Pinpoint the cell where the given text exists, returning its [X, Y] midpoint coordinate. 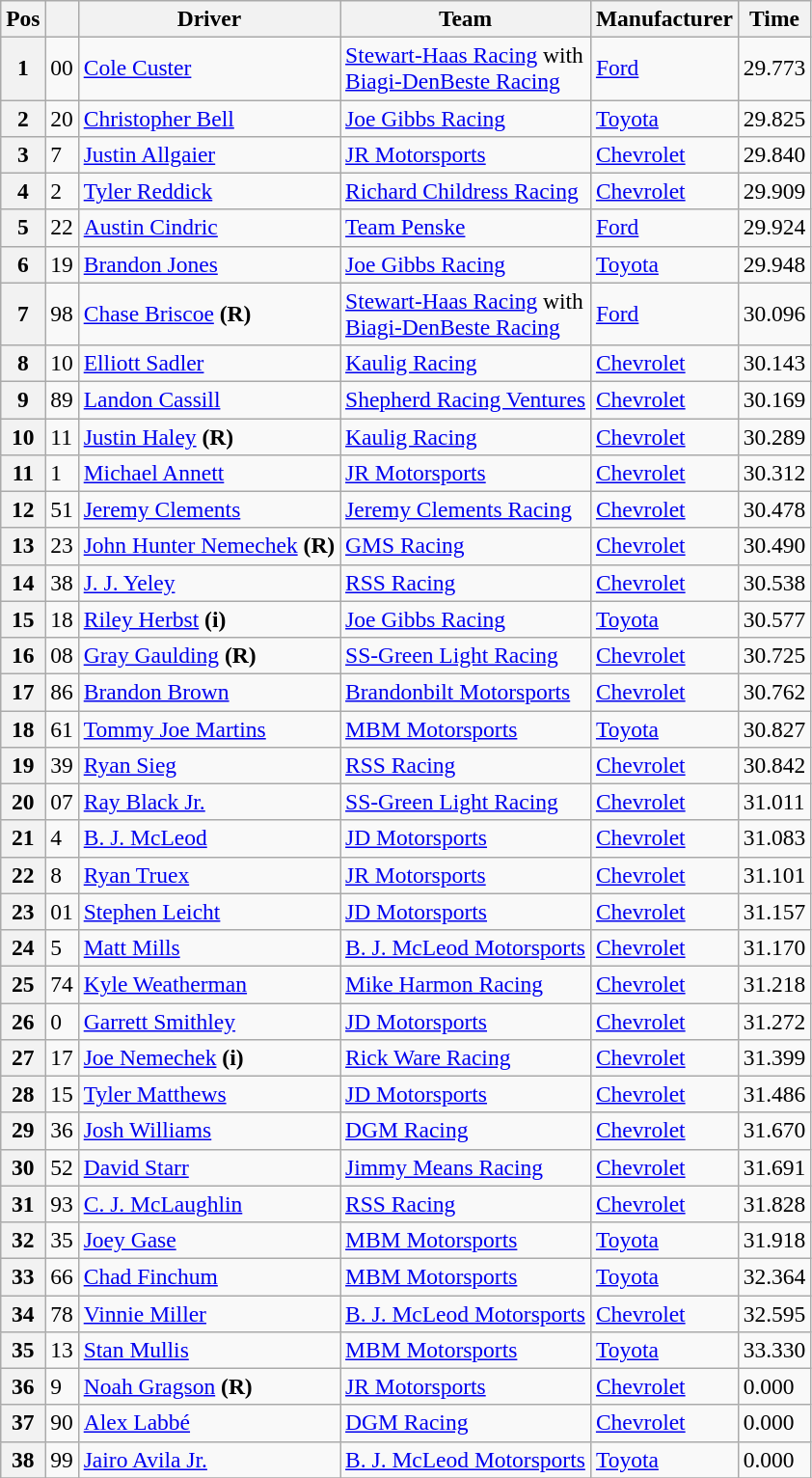
08 [62, 655]
30.096 [774, 315]
31.918 [774, 1240]
Manufacturer [663, 18]
Brandon Brown [208, 692]
Justin Haley (R) [208, 436]
Vinnie Miller [208, 1313]
32 [23, 1240]
Riley Herbst (i) [208, 619]
33.330 [774, 1350]
21 [23, 838]
3 [23, 154]
31.157 [774, 912]
Team [466, 18]
Ray Black Jr. [208, 802]
14 [23, 583]
30.762 [774, 692]
61 [62, 728]
Cole Custer [208, 68]
31.272 [774, 1021]
29.825 [774, 118]
Josh Williams [208, 1131]
Austin Cindric [208, 228]
29.909 [774, 191]
Jimmy Means Racing [466, 1167]
30.842 [774, 765]
29.948 [774, 264]
Stephen Leicht [208, 912]
Ryan Truex [208, 875]
J. J. Yeley [208, 583]
29 [23, 1131]
30.827 [774, 728]
30.725 [774, 655]
Tommy Joe Martins [208, 728]
31.101 [774, 875]
David Starr [208, 1167]
78 [62, 1313]
Chad Finchum [208, 1276]
31.486 [774, 1094]
32.595 [774, 1313]
31 [23, 1204]
31.828 [774, 1204]
39 [62, 765]
34 [23, 1313]
99 [62, 1460]
Joe Nemechek (i) [208, 1057]
Rick Ware Racing [466, 1057]
93 [62, 1204]
Stan Mullis [208, 1350]
Tyler Matthews [208, 1094]
31.083 [774, 838]
30.169 [774, 399]
Driver [208, 18]
37 [23, 1423]
00 [62, 68]
Richard Childress Racing [466, 191]
33 [23, 1276]
Joey Gase [208, 1240]
Pos [23, 18]
29.773 [774, 68]
30.478 [774, 509]
B. J. McLeod [208, 838]
Garrett Smithley [208, 1021]
31.670 [774, 1131]
24 [23, 947]
Noah Gragson (R) [208, 1386]
6 [23, 264]
30.490 [774, 546]
Jeremy Clements Racing [466, 509]
Kyle Weatherman [208, 984]
Mike Harmon Racing [466, 984]
52 [62, 1167]
31.691 [774, 1167]
John Hunter Nemechek (R) [208, 546]
86 [62, 692]
Jairo Avila Jr. [208, 1460]
07 [62, 802]
27 [23, 1057]
28 [23, 1094]
31.170 [774, 947]
30.538 [774, 583]
66 [62, 1276]
74 [62, 984]
GMS Racing [466, 546]
Landon Cassill [208, 399]
Gray Gaulding (R) [208, 655]
30.289 [774, 436]
26 [23, 1021]
30.312 [774, 473]
51 [62, 509]
Chase Briscoe (R) [208, 315]
30.577 [774, 619]
12 [23, 509]
Brandonbilt Motorsports [466, 692]
C. J. McLaughlin [208, 1204]
Alex Labbé [208, 1423]
Matt Mills [208, 947]
25 [23, 984]
30 [23, 1167]
Elliott Sadler [208, 363]
30.143 [774, 363]
Michael Annett [208, 473]
31.011 [774, 802]
98 [62, 315]
89 [62, 399]
29.840 [774, 154]
Jeremy Clements [208, 509]
31.399 [774, 1057]
Brandon Jones [208, 264]
Justin Allgaier [208, 154]
31.218 [774, 984]
32.364 [774, 1276]
Christopher Bell [208, 118]
Tyler Reddick [208, 191]
Ryan Sieg [208, 765]
0 [62, 1021]
Team Penske [466, 228]
Shepherd Racing Ventures [466, 399]
Time [774, 18]
90 [62, 1423]
29.924 [774, 228]
01 [62, 912]
16 [23, 655]
